Return (x, y) of the center of cell containing provided text 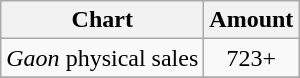
Amount (252, 20)
Chart (102, 20)
723+ (252, 58)
Gaon physical sales (102, 58)
